Determine the [X, Y] coordinate at the center of the cell enclosing the given text.  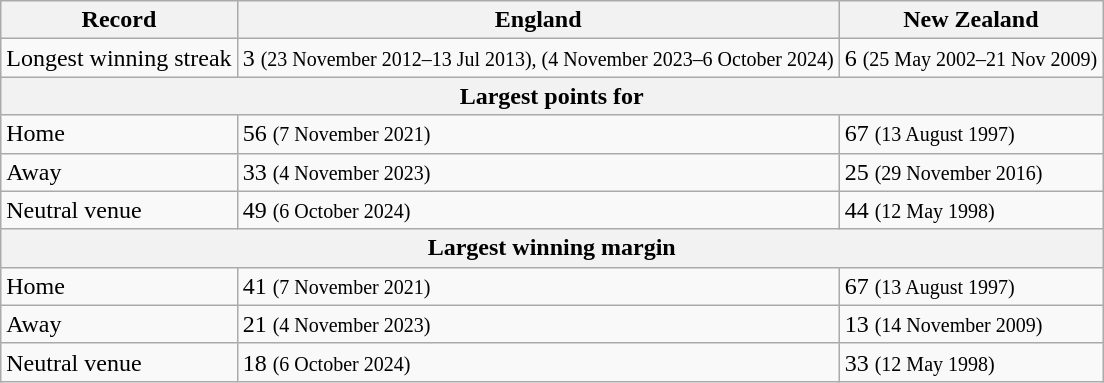
New Zealand [970, 20]
21 (4 November 2023) [538, 324]
Longest winning streak [119, 58]
Largest winning margin [552, 248]
Largest points for [552, 96]
56 (7 November 2021) [538, 134]
33 (12 May 1998) [970, 362]
33 (4 November 2023) [538, 172]
England [538, 20]
Record [119, 20]
3 (23 November 2012–13 Jul 2013), (4 November 2023–6 October 2024) [538, 58]
6 (25 May 2002–21 Nov 2009) [970, 58]
25 (29 November 2016) [970, 172]
44 (12 May 1998) [970, 210]
49 (6 October 2024) [538, 210]
18 (6 October 2024) [538, 362]
41 (7 November 2021) [538, 286]
13 (14 November 2009) [970, 324]
